Return the [x, y] coordinate for the center point of the cell that contains the specified text.  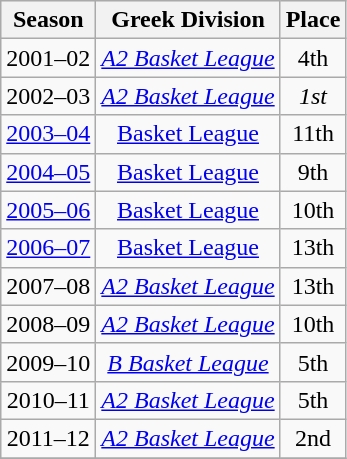
2010–11 [48, 400]
2006–07 [48, 248]
2003–04 [48, 134]
B Basket League [188, 362]
1st [313, 96]
2001–02 [48, 58]
2009–10 [48, 362]
Greek Division [188, 20]
2002–03 [48, 96]
2011–12 [48, 438]
2nd [313, 438]
2008–09 [48, 324]
4th [313, 58]
9th [313, 172]
2005–06 [48, 210]
Place [313, 20]
Season [48, 20]
11th [313, 134]
2004–05 [48, 172]
2007–08 [48, 286]
